Extract the [X, Y] coordinate from the center of the cell holding the provided text.  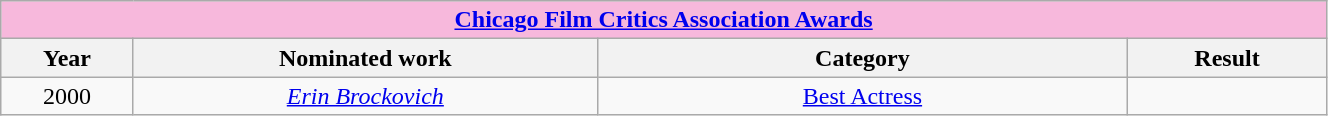
Result [1228, 58]
Erin Brockovich [365, 96]
Nominated work [365, 58]
2000 [68, 96]
Year [68, 58]
Chicago Film Critics Association Awards [664, 20]
Best Actress [862, 96]
Category [862, 58]
